From the cell containing the given text, extract its center point as [x, y] coordinate. 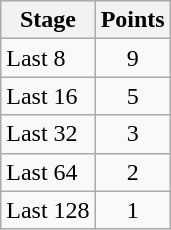
Stage [48, 20]
5 [132, 96]
Points [132, 20]
Last 128 [48, 210]
3 [132, 134]
Last 64 [48, 172]
Last 8 [48, 58]
1 [132, 210]
Last 16 [48, 96]
9 [132, 58]
Last 32 [48, 134]
2 [132, 172]
